Capture the cell that displays the provided text and extract its (x, y) central coordinate. 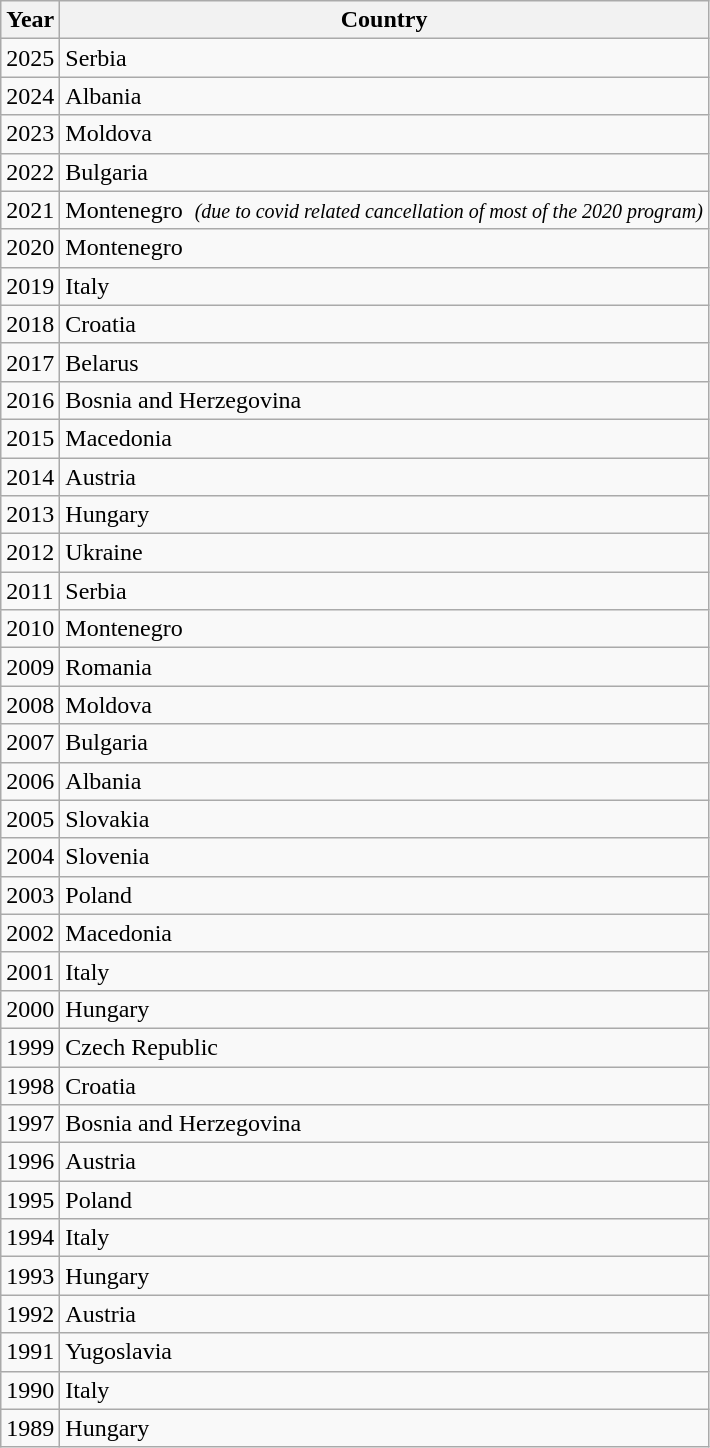
2021 (30, 210)
1989 (30, 1428)
Ukraine (384, 553)
2016 (30, 400)
Belarus (384, 362)
2022 (30, 172)
2000 (30, 1009)
2013 (30, 515)
1995 (30, 1200)
2005 (30, 819)
1997 (30, 1124)
Yugoslavia (384, 1352)
2017 (30, 362)
2009 (30, 667)
1990 (30, 1390)
2002 (30, 933)
1991 (30, 1352)
2010 (30, 629)
Czech Republic (384, 1047)
Montenegro (due to covid related cancellation of most of the 2020 program) (384, 210)
1994 (30, 1238)
2004 (30, 857)
2023 (30, 134)
1999 (30, 1047)
2019 (30, 286)
2011 (30, 591)
2001 (30, 971)
2018 (30, 324)
Year (30, 20)
Country (384, 20)
2003 (30, 895)
1992 (30, 1314)
2015 (30, 438)
Romania (384, 667)
2025 (30, 58)
Slovenia (384, 857)
2020 (30, 248)
1998 (30, 1085)
2014 (30, 477)
2012 (30, 553)
Slovakia (384, 819)
2008 (30, 705)
2024 (30, 96)
2007 (30, 743)
1996 (30, 1162)
1993 (30, 1276)
2006 (30, 781)
